Pinpoint the cell where the given text exists, returning its [X, Y] midpoint coordinate. 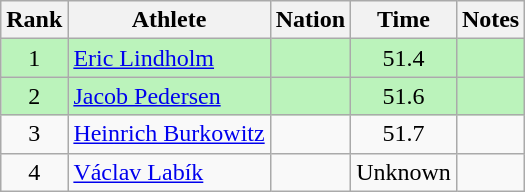
Athlete [169, 20]
Unknown [404, 172]
2 [34, 96]
1 [34, 58]
Václav Labík [169, 172]
Heinrich Burkowitz [169, 134]
Rank [34, 20]
Notes [490, 20]
Jacob Pedersen [169, 96]
Eric Lindholm [169, 58]
Nation [310, 20]
3 [34, 134]
Time [404, 20]
4 [34, 172]
51.7 [404, 134]
51.4 [404, 58]
51.6 [404, 96]
